Determine the (x, y) coordinate at the center of the cell enclosing the given text.  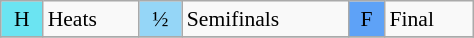
H (22, 19)
½ (160, 19)
Heats (91, 19)
F (366, 19)
Final (430, 19)
Semifinals (266, 19)
